Search for the cell housing the specified text and yield its [X, Y] center coordinate. 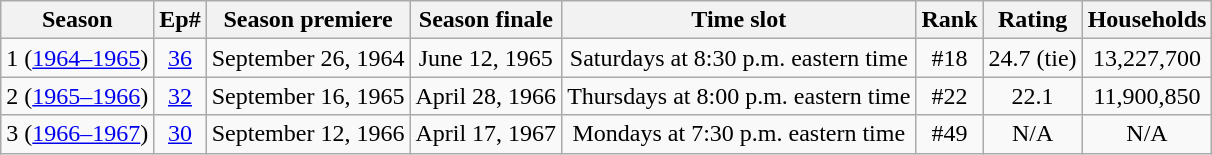
2 (1965–1966) [78, 96]
September 12, 1966 [308, 134]
1 (1964–1965) [78, 58]
11,900,850 [1147, 96]
Rank [950, 20]
32 [180, 96]
June 12, 1965 [486, 58]
13,227,700 [1147, 58]
Mondays at 7:30 p.m. eastern time [739, 134]
Saturdays at 8:30 p.m. eastern time [739, 58]
#18 [950, 58]
36 [180, 58]
#49 [950, 134]
22.1 [1032, 96]
September 26, 1964 [308, 58]
Ep# [180, 20]
Rating [1032, 20]
April 28, 1966 [486, 96]
3 (1966–1967) [78, 134]
Households [1147, 20]
April 17, 1967 [486, 134]
Time slot [739, 20]
September 16, 1965 [308, 96]
Thursdays at 8:00 p.m. eastern time [739, 96]
24.7 (tie) [1032, 58]
#22 [950, 96]
Season finale [486, 20]
Season premiere [308, 20]
Season [78, 20]
30 [180, 134]
